From the cell containing the given text, extract its center point as (x, y) coordinate. 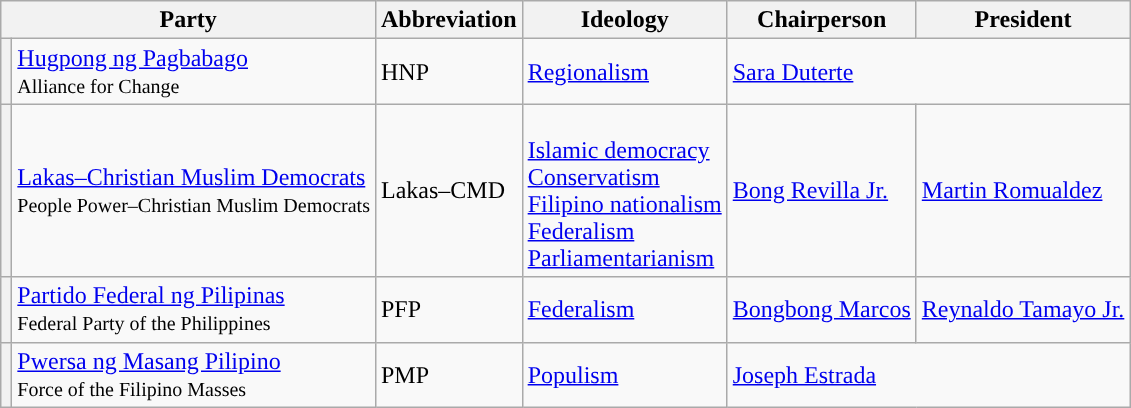
Sara Duterte (928, 72)
Pwersa ng Masang PilipinoForce of the Filipino Masses (194, 374)
Populism (624, 374)
Bong Revilla Jr. (822, 190)
Lakas–Christian Muslim DemocratsPeople Power–Christian Muslim Democrats (194, 190)
Party (188, 20)
Chairperson (822, 20)
PMP (448, 374)
Lakas–CMD (448, 190)
Hugpong ng PagbabagoAlliance for Change (194, 72)
Martin Romualdez (1023, 190)
Abbreviation (448, 20)
Ideology (624, 20)
Islamic democracyConservatismFilipino nationalismFederalismParliamentarianism (624, 190)
PFP (448, 310)
Reynaldo Tamayo Jr. (1023, 310)
Federalism (624, 310)
Joseph Estrada (928, 374)
Partido Federal ng PilipinasFederal Party of the Philippines (194, 310)
Bongbong Marcos (822, 310)
HNP (448, 72)
Regionalism (624, 72)
President (1023, 20)
